Scan for the cell matching the given text and deliver its [x, y] coordinate at center. 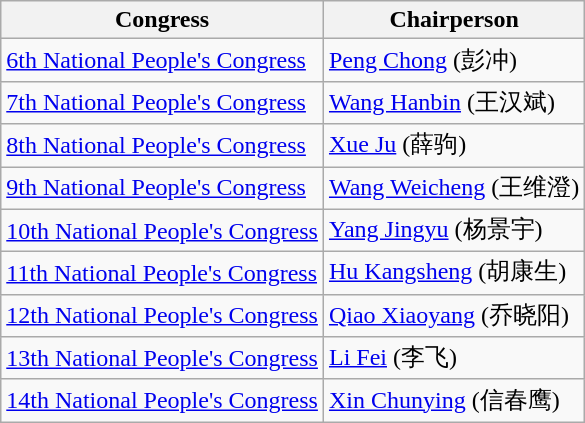
12th National People's Congress [162, 316]
6th National People's Congress [162, 60]
Xin Chunying (信春鹰) [454, 400]
14th National People's Congress [162, 400]
11th National People's Congress [162, 274]
Chairperson [454, 20]
Wang Hanbin (王汉斌) [454, 102]
Qiao Xiaoyang (乔晓阳) [454, 316]
Yang Jingyu (杨景宇) [454, 230]
Hu Kangsheng (胡康生) [454, 274]
13th National People's Congress [162, 358]
Xue Ju (薛驹) [454, 146]
Li Fei (李飞) [454, 358]
8th National People's Congress [162, 146]
10th National People's Congress [162, 230]
Peng Chong (彭冲) [454, 60]
Congress [162, 20]
9th National People's Congress [162, 188]
7th National People's Congress [162, 102]
Wang Weicheng (王维澄) [454, 188]
